Scan for the cell matching the given text and deliver its (x, y) coordinate at center. 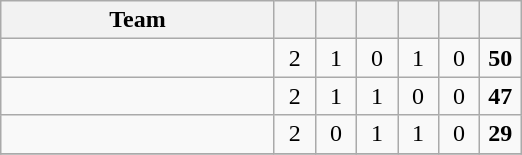
Team (138, 20)
29 (500, 134)
50 (500, 58)
47 (500, 96)
